Provide the [X, Y] coordinate of the cell's center where the given text is located.  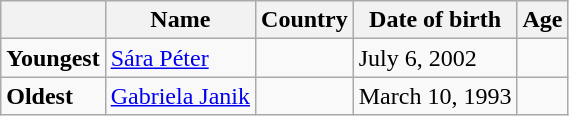
Country [305, 20]
Name [180, 20]
Age [542, 20]
Sára Péter [180, 58]
Youngest [53, 58]
Gabriela Janik [180, 96]
Oldest [53, 96]
July 6, 2002 [435, 58]
Date of birth [435, 20]
March 10, 1993 [435, 96]
